Extract the (x, y) coordinate from the center of the cell holding the provided text.  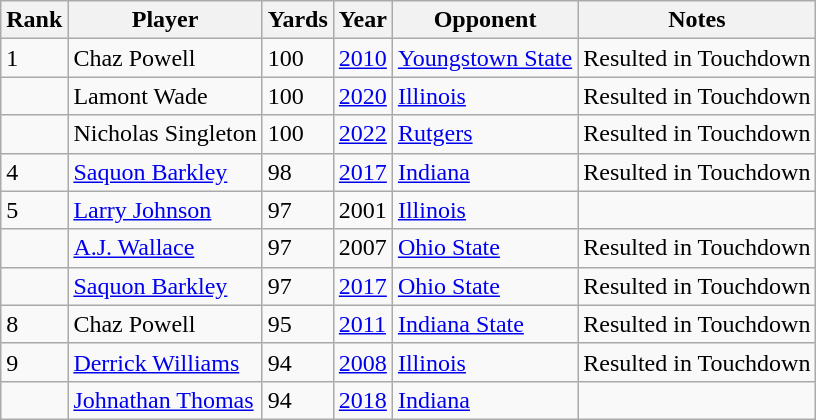
Notes (697, 20)
98 (298, 172)
Opponent (484, 20)
2018 (362, 400)
2022 (362, 134)
Player (165, 20)
4 (34, 172)
2007 (362, 248)
95 (298, 324)
2011 (362, 324)
2020 (362, 96)
Lamont Wade (165, 96)
9 (34, 362)
Indiana State (484, 324)
Yards (298, 20)
Larry Johnson (165, 210)
2010 (362, 58)
Derrick Williams (165, 362)
Rutgers (484, 134)
2001 (362, 210)
8 (34, 324)
Youngstown State (484, 58)
1 (34, 58)
Johnathan Thomas (165, 400)
5 (34, 210)
A.J. Wallace (165, 248)
Rank (34, 20)
Year (362, 20)
2008 (362, 362)
Nicholas Singleton (165, 134)
